For the text-containing cell, return its midpoint in [X, Y] coordinate format. 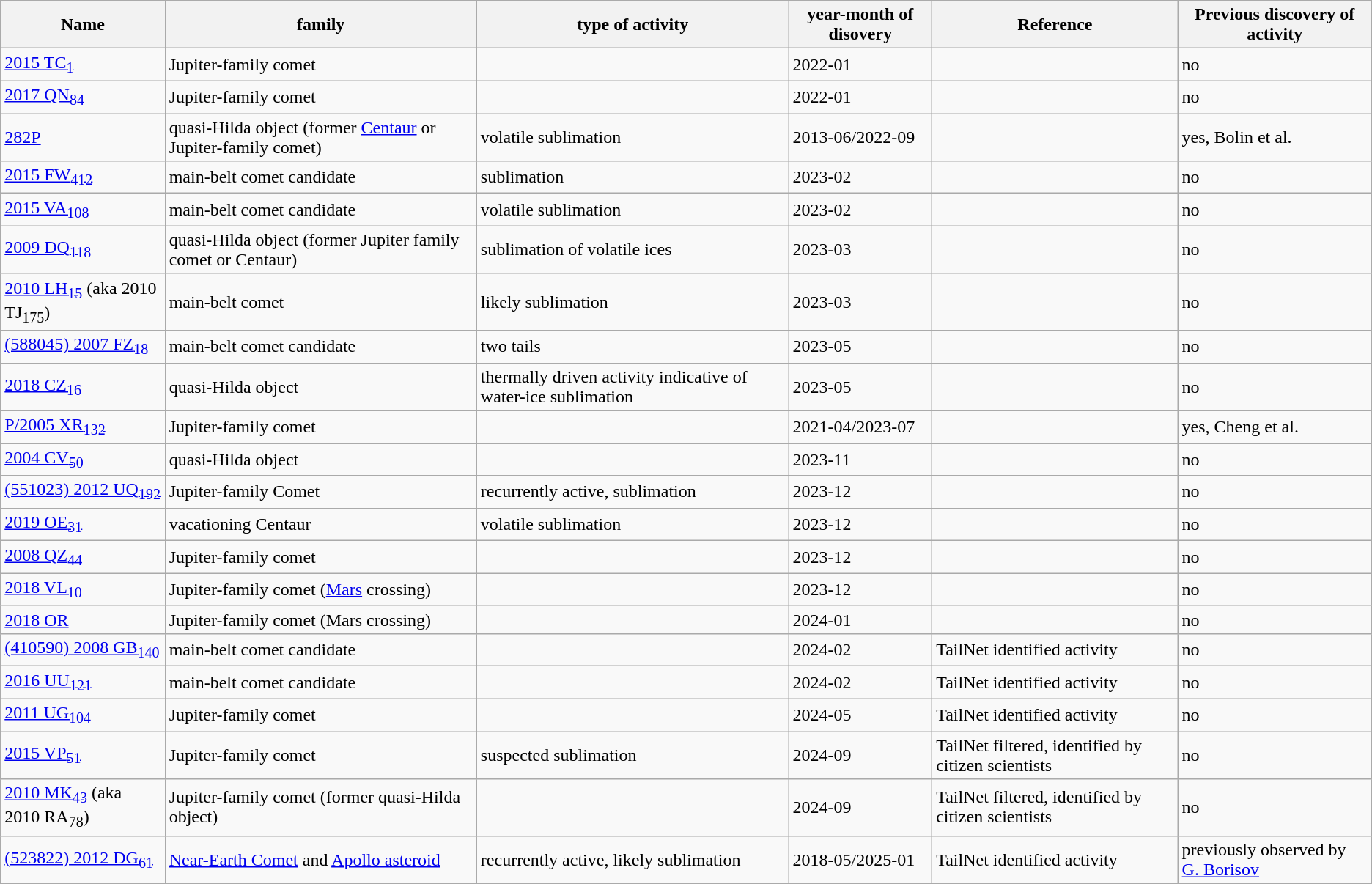
main-belt comet [321, 302]
thermally driven activity indicative of water-ice sublimation [632, 387]
2018-05/2025-01 [860, 859]
2008 QZ44 [83, 557]
2015 VA108 [83, 210]
2010 MK43 (aka 2010 RA78) [83, 808]
2023-11 [860, 460]
yes, Cheng et al. [1275, 427]
2024-05 [860, 715]
(551023) 2012 UQ192 [83, 492]
previously observed by G. Borisov [1275, 859]
sublimation [632, 177]
likely sublimation [632, 302]
quasi-Hilda object (former Jupiter family comet or Centaur) [321, 249]
2024-01 [860, 619]
2013-06/2022-09 [860, 136]
recurrently active, sublimation [632, 492]
2018 CZ16 [83, 387]
(523822) 2012 DG61 [83, 859]
2011 UG104 [83, 715]
2019 OE31 [83, 524]
Jupiter-family comet (former quasi-Hilda object) [321, 808]
year-month of disovery [860, 25]
quasi-Hilda object (former Centaur or Jupiter-family comet) [321, 136]
Near-Earth Comet and Apollo asteroid [321, 859]
sublimation of volatile ices [632, 249]
2004 CV50 [83, 460]
2016 UU121 [83, 682]
two tails [632, 347]
2015 VP51 [83, 755]
(410590) 2008 GB140 [83, 649]
282P [83, 136]
suspected sublimation [632, 755]
2021-04/2023-07 [860, 427]
2009 DQ118 [83, 249]
Reference [1055, 25]
family [321, 25]
(588045) 2007 FZ18 [83, 347]
2018 VL10 [83, 589]
2015 TC1 [83, 65]
yes, Bolin et al. [1275, 136]
2017 QN84 [83, 97]
P/2005 XR132 [83, 427]
2018 OR [83, 619]
Name [83, 25]
2010 LH15 (aka 2010 TJ175) [83, 302]
recurrently active, likely sublimation [632, 859]
vacationing Centaur [321, 524]
type of activity [632, 25]
Jupiter-family Comet [321, 492]
Previous discovery of activity [1275, 25]
2015 FW412 [83, 177]
